Provide the (X, Y) coordinate of the cell's center where the given text is located.  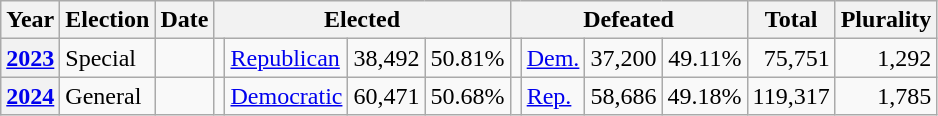
Elected (362, 20)
50.81% (468, 58)
Rep. (553, 96)
Year (30, 20)
119,317 (791, 96)
38,492 (386, 58)
Plurality (886, 20)
Dem. (553, 58)
60,471 (386, 96)
1,785 (886, 96)
75,751 (791, 58)
Date (184, 20)
58,686 (624, 96)
Republican (286, 58)
1,292 (886, 58)
Special (108, 58)
50.68% (468, 96)
General (108, 96)
Democratic (286, 96)
49.11% (704, 58)
Defeated (628, 20)
49.18% (704, 96)
Total (791, 20)
2023 (30, 58)
37,200 (624, 58)
Election (108, 20)
2024 (30, 96)
